Extract the (x, y) coordinate from the center of the cell holding the provided text.  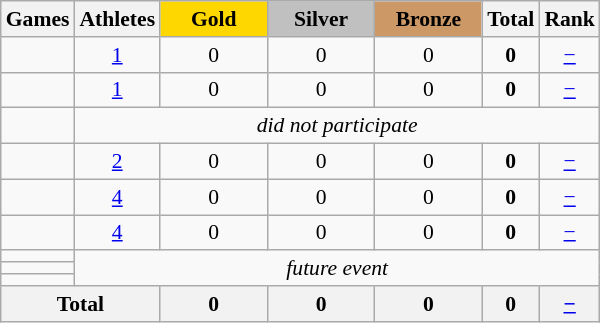
future event (336, 269)
Gold (214, 19)
Games (38, 19)
Athletes (117, 19)
Rank (570, 19)
2 (117, 162)
Bronze (428, 19)
Silver (320, 19)
did not participate (336, 126)
